Scan for the cell matching the given text and deliver its (x, y) coordinate at center. 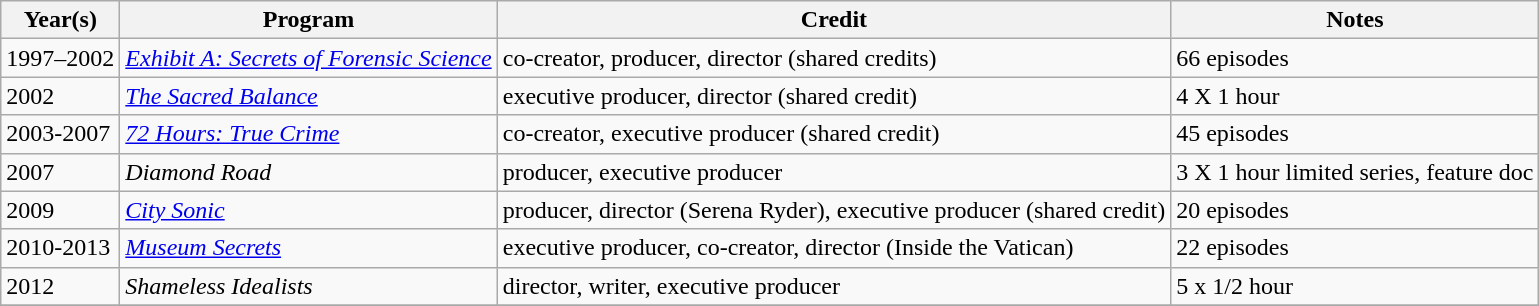
5 x 1/2 hour (1355, 286)
4 X 1 hour (1355, 96)
22 episodes (1355, 248)
City Sonic (308, 210)
2002 (60, 96)
2003-2007 (60, 134)
3 X 1 hour limited series, feature doc (1355, 172)
66 episodes (1355, 58)
45 episodes (1355, 134)
executive producer, director (shared credit) (834, 96)
producer, executive producer (834, 172)
The Sacred Balance (308, 96)
executive producer, co-creator, director (Inside the Vatican) (834, 248)
2012 (60, 286)
co-creator, executive producer (shared credit) (834, 134)
Credit (834, 20)
Shameless Idealists (308, 286)
Program (308, 20)
co-creator, producer, director (shared credits) (834, 58)
1997–2002 (60, 58)
producer, director (Serena Ryder), executive producer (shared credit) (834, 210)
Year(s) (60, 20)
director, writer, executive producer (834, 286)
72 Hours: True Crime (308, 134)
Exhibit A: Secrets of Forensic Science (308, 58)
2010-2013 (60, 248)
2009 (60, 210)
20 episodes (1355, 210)
Museum Secrets (308, 248)
Diamond Road (308, 172)
2007 (60, 172)
Notes (1355, 20)
